Provide the (X, Y) coordinate of the cell's center where the given text is located.  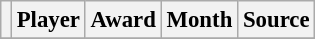
Player (48, 20)
Source (276, 20)
Award (123, 20)
Month (199, 20)
